Provide the [x, y] coordinate of the cell's center where the given text is located.  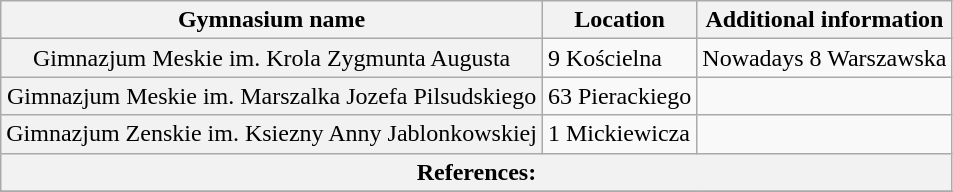
Gimnazjum Zenskie im. Ksiezny Anny Jablonkowskiej [272, 134]
Location [619, 20]
Gimnazjum Meskie im. Krola Zygmunta Augusta [272, 58]
63 Pierackiego [619, 96]
References: [476, 172]
Gymnasium name [272, 20]
Nowadays 8 Warszawska [824, 58]
Additional information [824, 20]
9 Kościelna [619, 58]
Gimnazjum Meskie im. Marszalka Jozefa Pilsudskiego [272, 96]
1 Mickiewicza [619, 134]
